Return the (X, Y) coordinate for the center point of the cell that contains the specified text.  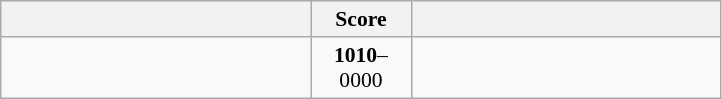
1010–0000 (361, 68)
Score (361, 19)
